Provide the [X, Y] coordinate of the cell's center where the given text is located.  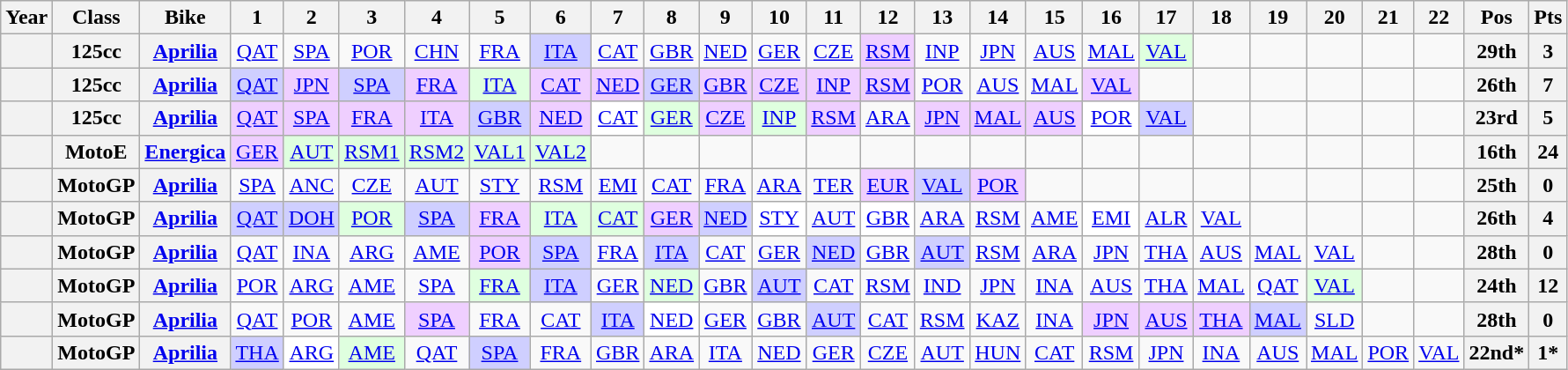
CHN [437, 51]
9 [725, 18]
1 [257, 18]
Pts [1548, 18]
16th [1497, 152]
ALR [1166, 218]
23rd [1497, 118]
Class [97, 18]
19 [1277, 18]
IND [942, 285]
10 [779, 18]
15 [1054, 18]
2 [312, 18]
16 [1111, 18]
20 [1335, 18]
24th [1497, 285]
EUR [888, 185]
RSM2 [437, 152]
25th [1497, 185]
22nd* [1497, 352]
DOH [312, 218]
Bike [185, 18]
8 [672, 18]
21 [1388, 18]
VAL1 [500, 152]
VAL2 [560, 152]
RSM1 [372, 152]
29th [1497, 51]
MotoE [97, 152]
Energica [185, 152]
ANC [312, 185]
SLD [1335, 319]
17 [1166, 18]
11 [834, 18]
24 [1548, 152]
1* [1548, 352]
6 [560, 18]
KAZ [997, 319]
14 [997, 18]
18 [1221, 18]
HUN [997, 352]
Pos [1497, 18]
13 [942, 18]
22 [1439, 18]
TER [834, 185]
Year [26, 18]
